Provide the [X, Y] coordinate of the cell's center where the given text is located.  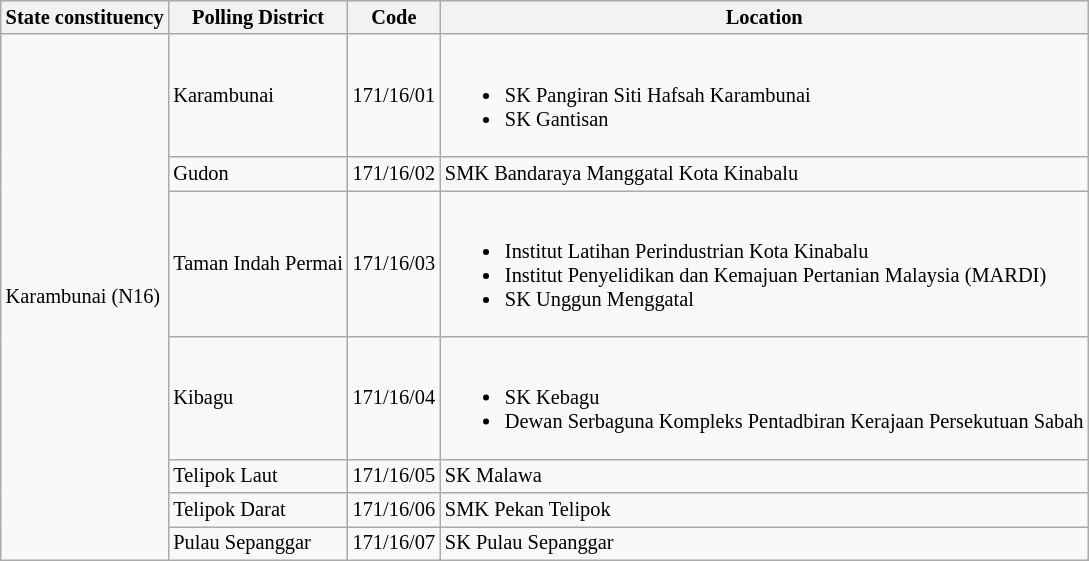
171/16/03 [394, 263]
SK Pangiran Siti Hafsah KarambunaiSK Gantisan [764, 95]
Kibagu [258, 398]
Pulau Sepanggar [258, 543]
171/16/05 [394, 476]
SK KebaguDewan Serbaguna Kompleks Pentadbiran Kerajaan Persekutuan Sabah [764, 398]
Gudon [258, 173]
State constituency [85, 17]
Karambunai (N16) [85, 297]
171/16/04 [394, 398]
SMK Pekan Telipok [764, 510]
Telipok Laut [258, 476]
171/16/06 [394, 510]
Code [394, 17]
SMK Bandaraya Manggatal Kota Kinabalu [764, 173]
SK Pulau Sepanggar [764, 543]
Telipok Darat [258, 510]
SK Malawa [764, 476]
Polling District [258, 17]
Location [764, 17]
Karambunai [258, 95]
171/16/02 [394, 173]
171/16/07 [394, 543]
Taman Indah Permai [258, 263]
171/16/01 [394, 95]
Institut Latihan Perindustrian Kota KinabaluInstitut Penyelidikan dan Kemajuan Pertanian Malaysia (MARDI)SK Unggun Menggatal [764, 263]
